Return the [x, y] coordinate for the center point of the cell that contains the specified text.  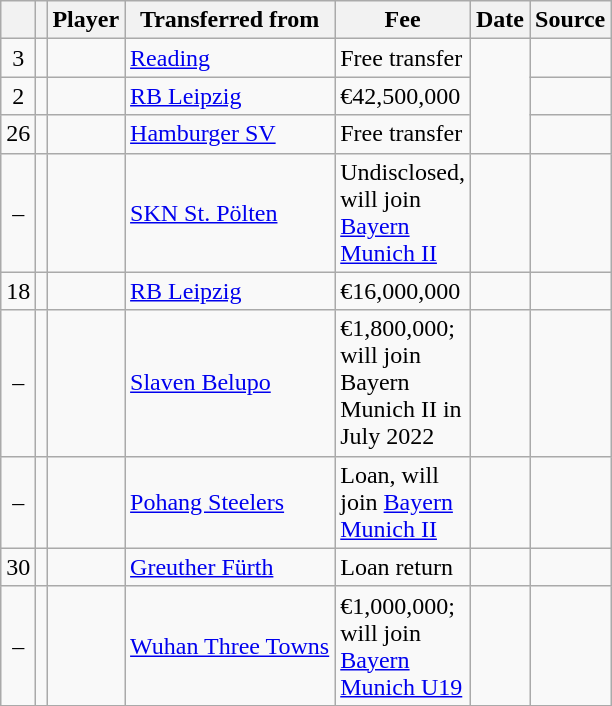
Loan, will join Bayern Munich II [403, 502]
€1,000,000; will join Bayern Munich U19 [403, 646]
€16,000,000 [403, 291]
€1,800,000; will join Bayern Munich II in July 2022 [403, 383]
18 [18, 291]
Source [570, 20]
Undisclosed, will join Bayern Munich II [403, 212]
Slaven Belupo [230, 383]
Loan return [403, 567]
Wuhan Three Towns [230, 646]
SKN St. Pölten [230, 212]
Transferred from [230, 20]
Pohang Steelers [230, 502]
26 [18, 134]
2 [18, 96]
Hamburger SV [230, 134]
Date [500, 20]
30 [18, 567]
Reading [230, 58]
3 [18, 58]
Player [86, 20]
€42,500,000 [403, 96]
Greuther Fürth [230, 567]
Fee [403, 20]
